From the cell containing the given text, extract its center point as (X, Y) coordinate. 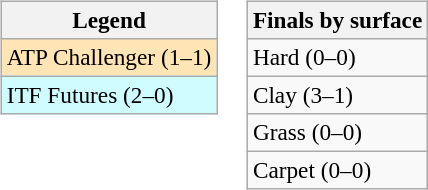
Grass (0–0) (337, 133)
Clay (3–1) (337, 95)
Finals by surface (337, 20)
ITF Futures (2–0) (108, 95)
Carpet (0–0) (337, 171)
ATP Challenger (1–1) (108, 57)
Hard (0–0) (337, 57)
Legend (108, 20)
